Output the [x, y] coordinate of the center of the cell containing the given text.  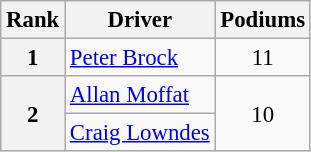
1 [33, 58]
Peter Brock [140, 58]
11 [262, 58]
10 [262, 114]
Driver [140, 20]
Allan Moffat [140, 95]
Rank [33, 20]
Craig Lowndes [140, 133]
Podiums [262, 20]
2 [33, 114]
